Locate the cell with the specified text and output its [X, Y] center coordinate. 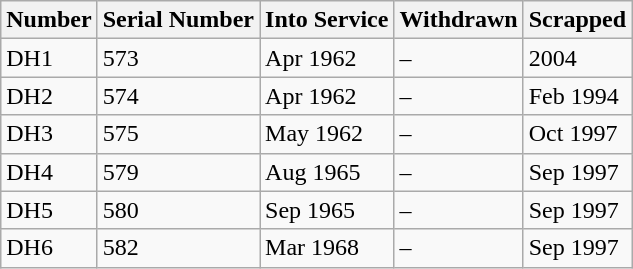
DH1 [49, 58]
DH4 [49, 172]
Aug 1965 [327, 172]
Into Service [327, 20]
May 1962 [327, 134]
574 [178, 96]
Feb 1994 [577, 96]
Scrapped [577, 20]
579 [178, 172]
DH6 [49, 248]
2004 [577, 58]
573 [178, 58]
575 [178, 134]
Serial Number [178, 20]
Number [49, 20]
580 [178, 210]
Withdrawn [458, 20]
DH5 [49, 210]
582 [178, 248]
DH2 [49, 96]
Sep 1965 [327, 210]
DH3 [49, 134]
Mar 1968 [327, 248]
Oct 1997 [577, 134]
